Pinpoint the cell where the given text exists, returning its (X, Y) midpoint coordinate. 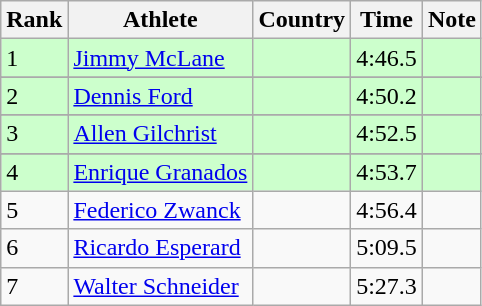
Athlete (160, 20)
4:50.2 (387, 96)
Time (387, 20)
1 (34, 58)
4:56.4 (387, 210)
Ricardo Esperard (160, 248)
4:46.5 (387, 58)
Note (452, 20)
Enrique Granados (160, 172)
4 (34, 172)
3 (34, 134)
5 (34, 210)
Walter Schneider (160, 286)
7 (34, 286)
Federico Zwanck (160, 210)
6 (34, 248)
Jimmy McLane (160, 58)
4:52.5 (387, 134)
Dennis Ford (160, 96)
Rank (34, 20)
Allen Gilchrist (160, 134)
5:09.5 (387, 248)
5:27.3 (387, 286)
2 (34, 96)
Country (302, 20)
4:53.7 (387, 172)
